From the cell containing the given text, extract its center point as [x, y] coordinate. 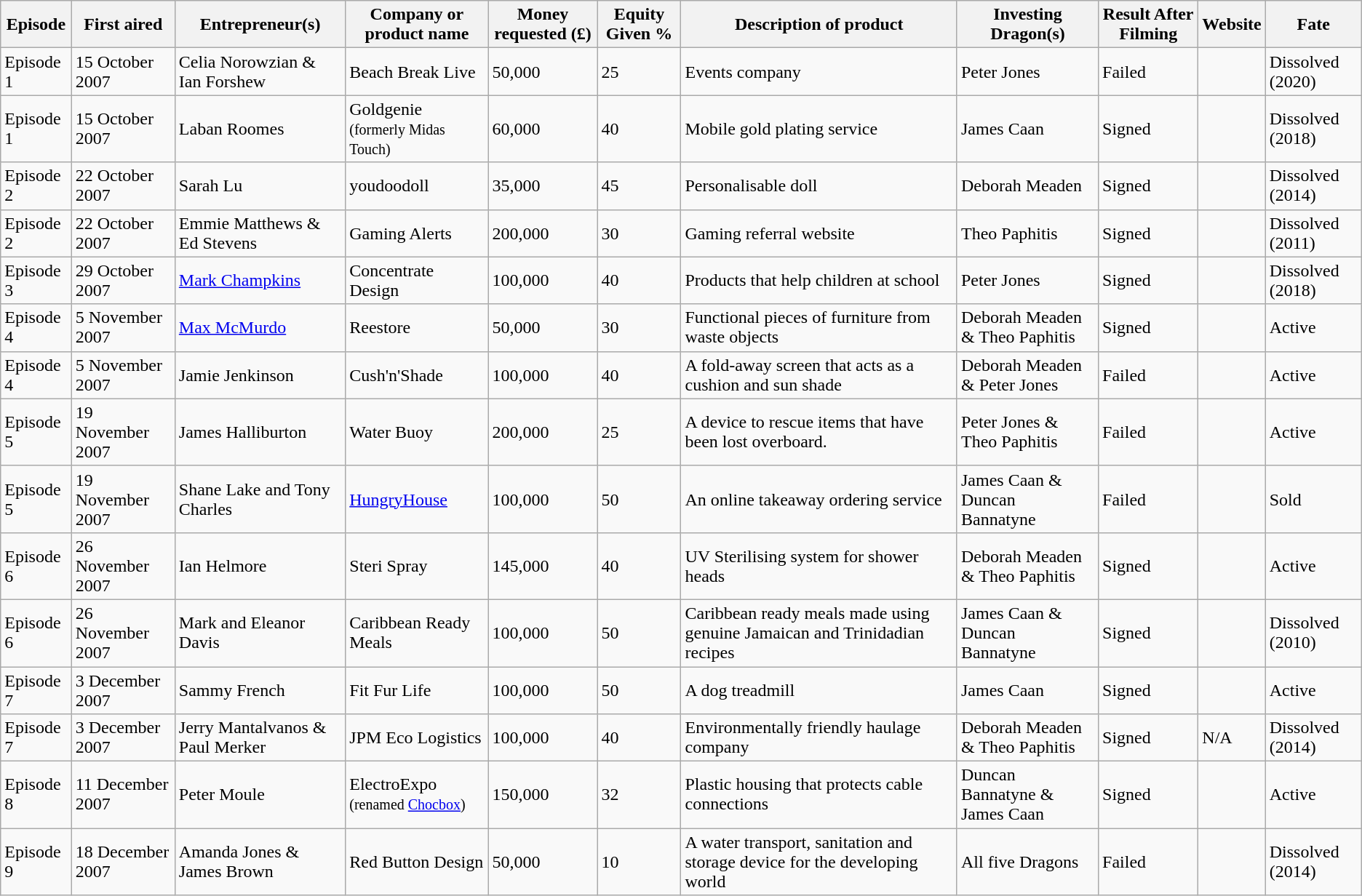
A device to rescue items that have been lost overboard. [819, 432]
Fate [1313, 25]
Caribbean Ready Meals [417, 633]
Fit Fur Life [417, 689]
First aired [123, 25]
Plastic housing that protects cable connections [819, 795]
Mark and Eleanor Davis [260, 633]
Personalisable doll [819, 186]
Episode 8 [36, 795]
Dissolved (2010) [1313, 633]
Goldgenie (formerly Midas Touch) [417, 129]
JPM Eco Logistics [417, 737]
Sammy French [260, 689]
Shane Lake and Tony Charles [260, 499]
Events company [819, 71]
Sold [1313, 499]
Description of product [819, 25]
Website [1232, 25]
10 [639, 862]
Jamie Jenkinson [260, 375]
ElectroExpo (renamed Chocbox) [417, 795]
Products that help children at school [819, 281]
Dissolved (2011) [1313, 233]
UV Sterilising system for shower heads [819, 566]
Mobile gold plating service [819, 129]
Cush'n'Shade [417, 375]
Investing Dragon(s) [1027, 25]
Money requested (£) [543, 25]
Red Button Design [417, 862]
Reestore [417, 327]
Gaming Alerts [417, 233]
Beach Break Live [417, 71]
145,000 [543, 566]
Result After Filming [1148, 25]
A fold-away screen that acts as a cushion and sun shade [819, 375]
Amanda Jones & James Brown [260, 862]
All five Dragons [1027, 862]
Caribbean ready meals made using genuine Jamaican and Trinidadian recipes [819, 633]
Deborah Meaden & Peter Jones [1027, 375]
Max McMurdo [260, 327]
A dog treadmill [819, 689]
11 December 2007 [123, 795]
N/A [1232, 737]
Company or product name [417, 25]
Equity Given % [639, 25]
Mark Champkins [260, 281]
Emmie Matthews & Ed Stevens [260, 233]
Functional pieces of furniture from waste objects [819, 327]
32 [639, 795]
A water transport, sanitation and storage device for the developing world [819, 862]
150,000 [543, 795]
Dissolved (2020) [1313, 71]
Theo Paphitis [1027, 233]
Peter Jones & Theo Paphitis [1027, 432]
Concentrate Design [417, 281]
Gaming referral website [819, 233]
18 December 2007 [123, 862]
An online takeaway ordering service [819, 499]
Ian Helmore [260, 566]
Sarah Lu [260, 186]
Episode 3 [36, 281]
HungryHouse [417, 499]
Episode 9 [36, 862]
Episode [36, 25]
Deborah Meaden [1027, 186]
Water Buoy [417, 432]
James Halliburton [260, 432]
Jerry Mantalvanos & Paul Merker [260, 737]
60,000 [543, 129]
youdoodoll [417, 186]
Environmentally friendly haulage company [819, 737]
Duncan Bannatyne & James Caan [1027, 795]
45 [639, 186]
Peter Moule [260, 795]
Steri Spray [417, 566]
Laban Roomes [260, 129]
Celia Norowzian & Ian Forshew [260, 71]
29 October 2007 [123, 281]
Entrepreneur(s) [260, 25]
35,000 [543, 186]
